Find where the given text appears and provide that cell's center as [X, Y] coordinate. 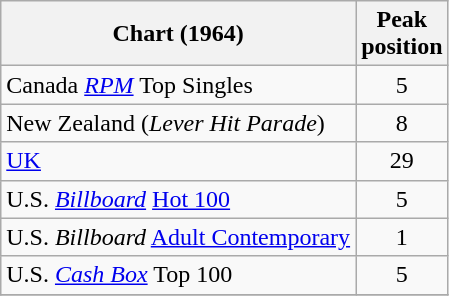
U.S. Billboard Adult Contemporary [178, 237]
Chart (1964) [178, 34]
29 [402, 161]
U.S. Billboard Hot 100 [178, 199]
U.S. Cash Box Top 100 [178, 275]
Canada RPM Top Singles [178, 85]
Peakposition [402, 34]
New Zealand (Lever Hit Parade) [178, 123]
1 [402, 237]
UK [178, 161]
8 [402, 123]
